Detect which cell encompasses the target text, then output its (x, y) center coordinate. 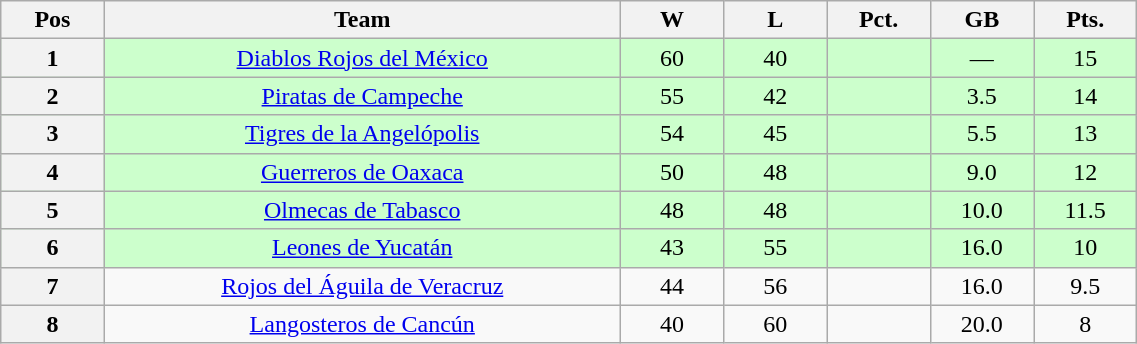
44 (672, 286)
54 (672, 134)
3.5 (982, 96)
Pos (52, 20)
5.5 (982, 134)
45 (776, 134)
6 (52, 248)
Tigres de la Angelópolis (362, 134)
— (982, 58)
15 (1086, 58)
Team (362, 20)
9.0 (982, 172)
56 (776, 286)
12 (1086, 172)
9.5 (1086, 286)
3 (52, 134)
Olmecas de Tabasco (362, 210)
42 (776, 96)
20.0 (982, 324)
Leones de Yucatán (362, 248)
14 (1086, 96)
Rojos del Águila de Veracruz (362, 286)
1 (52, 58)
13 (1086, 134)
7 (52, 286)
10 (1086, 248)
L (776, 20)
Pct. (878, 20)
43 (672, 248)
Pts. (1086, 20)
Guerreros de Oaxaca (362, 172)
Piratas de Campeche (362, 96)
5 (52, 210)
W (672, 20)
10.0 (982, 210)
Diablos Rojos del México (362, 58)
Langosteros de Cancún (362, 324)
4 (52, 172)
GB (982, 20)
50 (672, 172)
11.5 (1086, 210)
2 (52, 96)
